Determine the [x, y] coordinate at the center of the cell enclosing the given text.  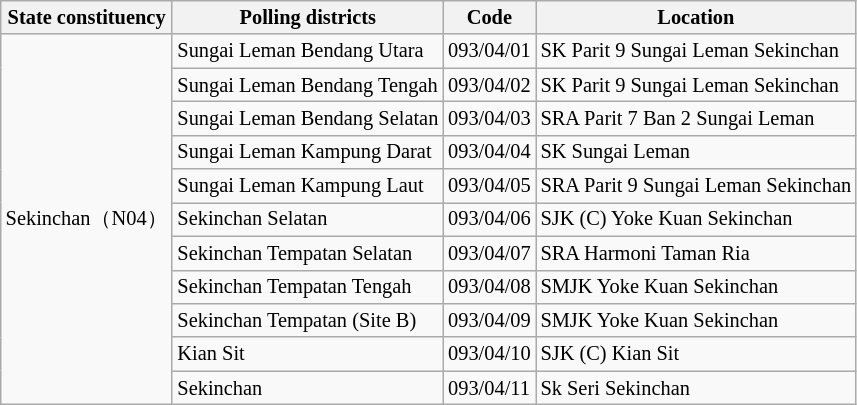
Sungai Leman Bendang Selatan [308, 118]
093/04/09 [489, 320]
093/04/04 [489, 152]
093/04/07 [489, 253]
Sekinchan [308, 388]
093/04/10 [489, 354]
SJK (C) Yoke Kuan Sekinchan [696, 219]
SK Sungai Leman [696, 152]
Sekinchan Tempatan Tengah [308, 287]
SRA Parit 7 Ban 2 Sungai Leman [696, 118]
Kian Sit [308, 354]
SJK (C) Kian Sit [696, 354]
093/04/01 [489, 51]
Sungai Leman Kampung Laut [308, 186]
093/04/03 [489, 118]
Sungai Leman Kampung Darat [308, 152]
Location [696, 17]
Code [489, 17]
Sungai Leman Bendang Utara [308, 51]
Sk Seri Sekinchan [696, 388]
093/04/06 [489, 219]
Sekinchan Tempatan (Site B) [308, 320]
SRA Parit 9 Sungai Leman Sekinchan [696, 186]
Sekinchan Tempatan Selatan [308, 253]
Sekinchan Selatan [308, 219]
State constituency [87, 17]
093/04/02 [489, 85]
093/04/11 [489, 388]
Polling districts [308, 17]
093/04/05 [489, 186]
SRA Harmoni Taman Ria [696, 253]
Sungai Leman Bendang Tengah [308, 85]
Sekinchan（N04） [87, 219]
093/04/08 [489, 287]
